From the cell containing the given text, extract its center point as (X, Y) coordinate. 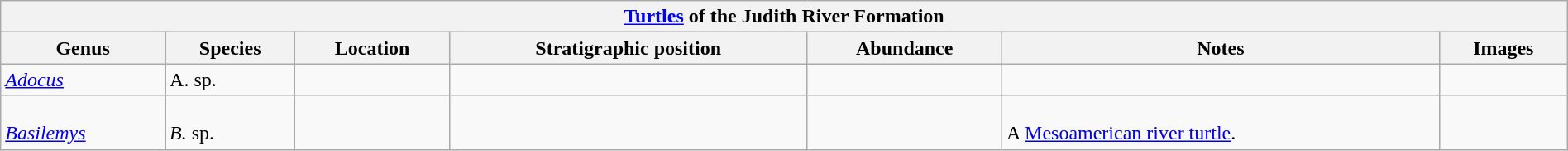
Images (1503, 48)
Abundance (905, 48)
Stratigraphic position (628, 48)
Basilemys (83, 123)
Location (372, 48)
A Mesoamerican river turtle. (1221, 123)
B. sp. (230, 123)
A. sp. (230, 80)
Notes (1221, 48)
Turtles of the Judith River Formation (784, 17)
Genus (83, 48)
Adocus (83, 80)
Species (230, 48)
